Provide the (x, y) coordinate of the cell's center where the given text is located.  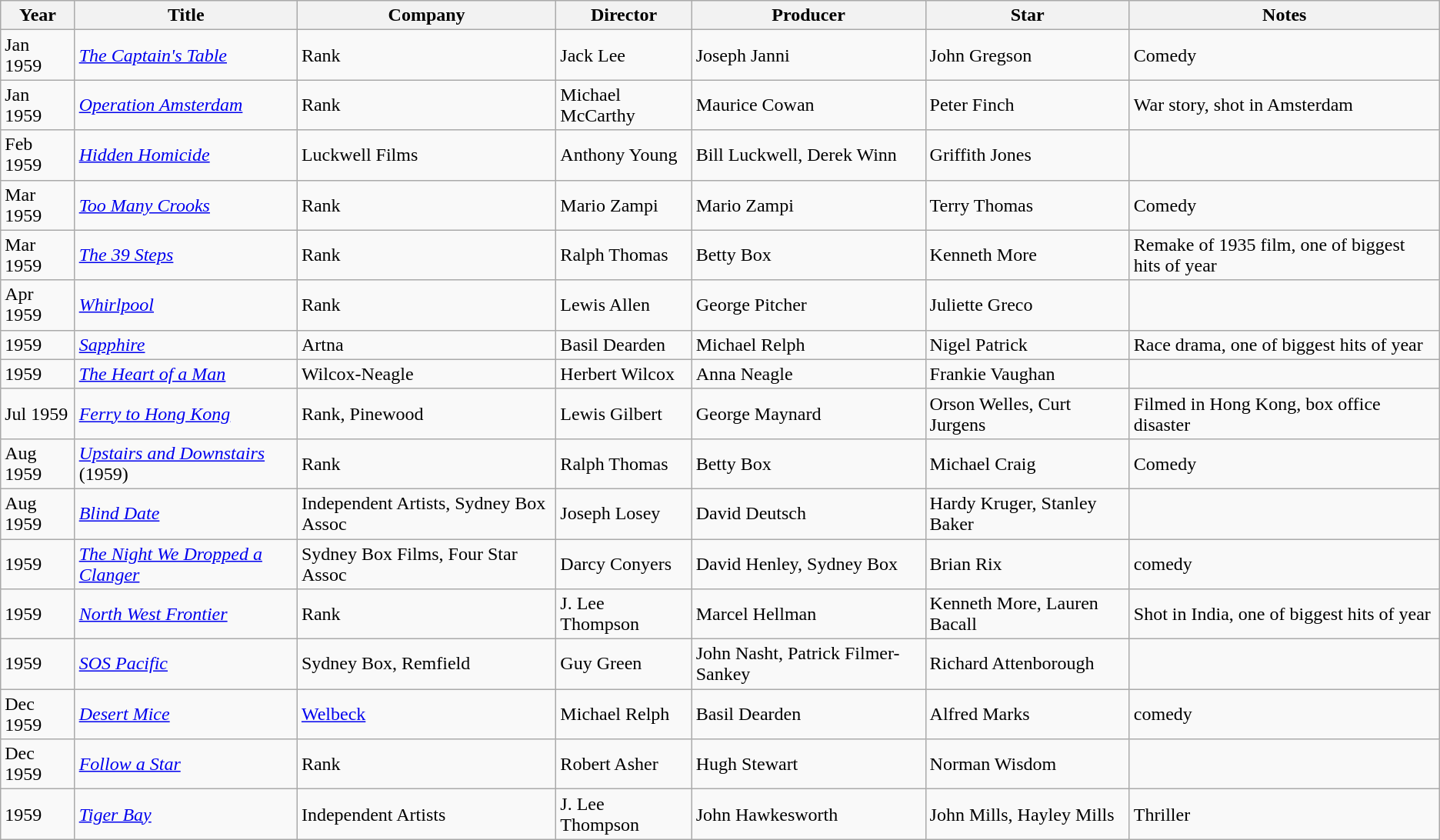
The Night We Dropped a Clanger (186, 563)
Hidden Homicide (186, 155)
Darcy Conyers (624, 563)
Too Many Crooks (186, 205)
Whirlpool (186, 305)
Jack Lee (624, 55)
Frankie Vaughan (1028, 374)
Operation Amsterdam (186, 105)
Title (186, 15)
Race drama, one of biggest hits of year (1285, 345)
Company (426, 15)
Independent Artists, Sydney Box Assoc (426, 514)
Sapphire (186, 345)
Robert Asher (624, 765)
Lewis Gilbert (624, 414)
The Heart of a Man (186, 374)
Maurice Cowan (808, 105)
George Pitcher (808, 305)
Joseph Janni (808, 55)
Filmed in Hong Kong, box office disaster (1285, 414)
Hugh Stewart (808, 765)
John Mills, Hayley Mills (1028, 814)
Desert Mice (186, 714)
Juliette Greco (1028, 305)
Herbert Wilcox (624, 374)
Hardy Kruger, Stanley Baker (1028, 514)
Remake of 1935 film, one of biggest hits of year (1285, 255)
Sydney Box Films, Four Star Assoc (426, 563)
Ferry to Hong Kong (186, 414)
Upstairs and Downstairs (1959) (186, 463)
Notes (1285, 15)
Anthony Young (624, 155)
Luckwell Films (426, 155)
Nigel Patrick (1028, 345)
Independent Artists (426, 814)
Richard Attenborough (1028, 665)
Brian Rix (1028, 563)
Marcel Hellman (808, 614)
Alfred Marks (1028, 714)
Feb 1959 (38, 155)
Michael McCarthy (624, 105)
Blind Date (186, 514)
Welbeck (426, 714)
Star (1028, 15)
Michael Craig (1028, 463)
Kenneth More (1028, 255)
David Henley, Sydney Box (808, 563)
Orson Welles, Curt Jurgens (1028, 414)
Guy Green (624, 665)
Anna Neagle (808, 374)
Norman Wisdom (1028, 765)
John Nasht, Patrick Filmer-Sankey (808, 665)
Year (38, 15)
SOS Pacific (186, 665)
Artna (426, 345)
The Captain's Table (186, 55)
Apr 1959 (38, 305)
War story, shot in Amsterdam (1285, 105)
Lewis Allen (624, 305)
Griffith Jones (1028, 155)
Thriller (1285, 814)
Sydney Box, Remfield (426, 665)
Follow a Star (186, 765)
Shot in India, one of biggest hits of year (1285, 614)
The 39 Steps (186, 255)
Tiger Bay (186, 814)
Producer (808, 15)
Director (624, 15)
Peter Finch (1028, 105)
North West Frontier (186, 614)
Jul 1959 (38, 414)
Wilcox-Neagle (426, 374)
Kenneth More, Lauren Bacall (1028, 614)
Bill Luckwell, Derek Winn (808, 155)
Terry Thomas (1028, 205)
Rank, Pinewood (426, 414)
John Gregson (1028, 55)
David Deutsch (808, 514)
George Maynard (808, 414)
Joseph Losey (624, 514)
John Hawkesworth (808, 814)
